Determine the (x, y) coordinate at the center of the cell enclosing the given text.  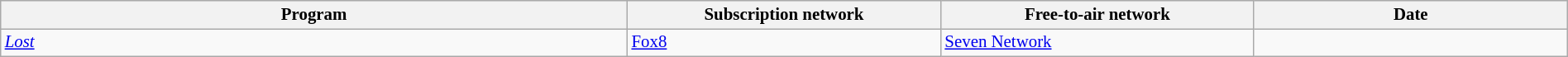
Free-to-air network (1097, 15)
Lost (314, 42)
Subscription network (784, 15)
Seven Network (1097, 42)
Program (314, 15)
Date (1411, 15)
Fox8 (784, 42)
